Return the (x, y) coordinate for the center point of the cell that contains the specified text.  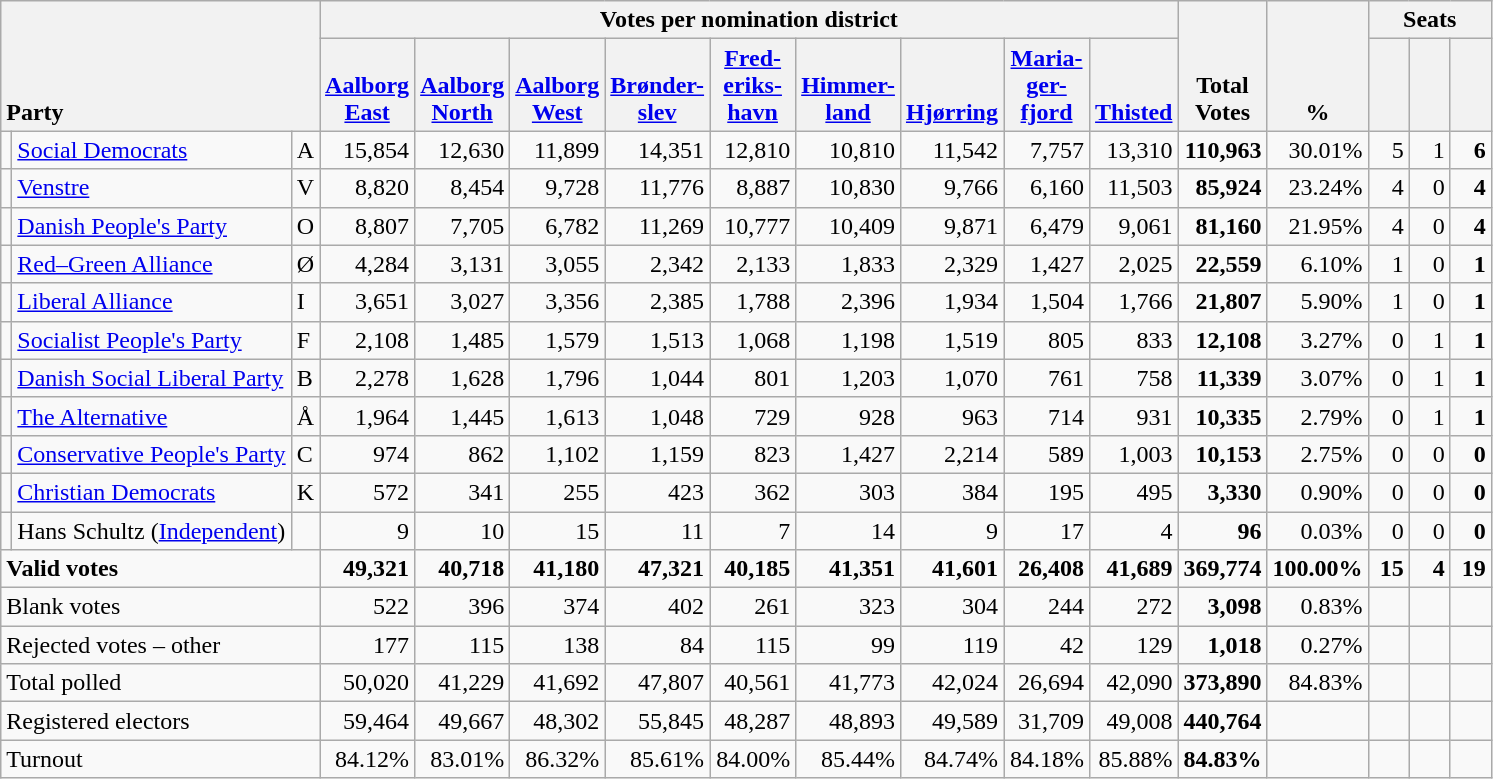
0.90% (1318, 492)
F (305, 340)
K (305, 492)
Brønder- slev (658, 85)
3,055 (558, 264)
Hjørring (952, 85)
41,689 (1134, 569)
5.90% (1318, 302)
11,776 (658, 188)
0.83% (1318, 607)
Turnout (160, 759)
85,924 (1222, 188)
261 (753, 607)
Blank votes (160, 607)
96 (1222, 531)
110,963 (1222, 150)
30.01% (1318, 150)
11,542 (952, 150)
9,871 (952, 226)
833 (1134, 340)
85.88% (1134, 759)
11,899 (558, 150)
3,356 (558, 302)
195 (1047, 492)
823 (753, 454)
49,321 (368, 569)
1,203 (848, 378)
3,027 (462, 302)
84.18% (1047, 759)
0.03% (1318, 531)
1,519 (952, 340)
42,090 (1134, 683)
1,579 (558, 340)
402 (658, 607)
440,764 (1222, 721)
2,329 (952, 264)
963 (952, 416)
10,810 (848, 150)
99 (848, 645)
14 (848, 531)
2,108 (368, 340)
48,302 (558, 721)
84 (658, 645)
59,464 (368, 721)
495 (1134, 492)
0.27% (1318, 645)
41,692 (558, 683)
9,766 (952, 188)
B (305, 378)
8,820 (368, 188)
49,008 (1134, 721)
138 (558, 645)
3.07% (1318, 378)
Himmer- land (848, 85)
9,061 (1134, 226)
26,408 (1047, 569)
13,310 (1134, 150)
2,342 (658, 264)
2,278 (368, 378)
1,102 (558, 454)
255 (558, 492)
362 (753, 492)
1,833 (848, 264)
40,561 (753, 683)
48,893 (848, 721)
1,159 (658, 454)
1,934 (952, 302)
7,757 (1047, 150)
V (305, 188)
522 (368, 607)
8,887 (753, 188)
6,782 (558, 226)
Social Democrats (152, 150)
714 (1047, 416)
22,559 (1222, 264)
C (305, 454)
23.24% (1318, 188)
1,513 (658, 340)
6,160 (1047, 188)
Red–Green Alliance (152, 264)
2,214 (952, 454)
1,485 (462, 340)
1,018 (1222, 645)
729 (753, 416)
42 (1047, 645)
12,630 (462, 150)
47,807 (658, 683)
49,667 (462, 721)
40,718 (462, 569)
1,766 (1134, 302)
49,589 (952, 721)
7 (753, 531)
2,025 (1134, 264)
9,728 (558, 188)
41,351 (848, 569)
974 (368, 454)
41,601 (952, 569)
41,180 (558, 569)
Socialist People's Party (152, 340)
Danish People's Party (152, 226)
6,479 (1047, 226)
85.61% (658, 759)
6.10% (1318, 264)
14,351 (658, 150)
1,796 (558, 378)
423 (658, 492)
805 (1047, 340)
1,964 (368, 416)
862 (462, 454)
3,098 (1222, 607)
Total Votes (1222, 66)
11,339 (1222, 378)
84.00% (753, 759)
Valid votes (160, 569)
17 (1047, 531)
10 (462, 531)
21,807 (1222, 302)
Christian Democrats (152, 492)
26,694 (1047, 683)
1,613 (558, 416)
1,048 (658, 416)
272 (1134, 607)
1,044 (658, 378)
47,321 (658, 569)
85.44% (848, 759)
758 (1134, 378)
Aalborg East (368, 85)
323 (848, 607)
83.01% (462, 759)
589 (1047, 454)
2.79% (1318, 416)
304 (952, 607)
Aalborg North (462, 85)
1,068 (753, 340)
The Alternative (152, 416)
303 (848, 492)
I (305, 302)
931 (1134, 416)
801 (753, 378)
Liberal Alliance (152, 302)
Registered electors (160, 721)
Hans Schultz (Independent) (152, 531)
3.27% (1318, 340)
Maria- ger- fjord (1047, 85)
10,409 (848, 226)
Aalborg West (558, 85)
2.75% (1318, 454)
81,160 (1222, 226)
2,385 (658, 302)
761 (1047, 378)
84.74% (952, 759)
Seats (1430, 20)
19 (1470, 569)
Total polled (160, 683)
A (305, 150)
Å (305, 416)
3,131 (462, 264)
% (1318, 66)
10,777 (753, 226)
8,454 (462, 188)
Party (160, 66)
369,774 (1222, 569)
Danish Social Liberal Party (152, 378)
3,330 (1222, 492)
1,504 (1047, 302)
Rejected votes – other (160, 645)
31,709 (1047, 721)
7,705 (462, 226)
1,788 (753, 302)
Fred- eriks- havn (753, 85)
50,020 (368, 683)
8,807 (368, 226)
1,003 (1134, 454)
5 (1388, 150)
373,890 (1222, 683)
48,287 (753, 721)
10,830 (848, 188)
84.12% (368, 759)
11 (658, 531)
2,133 (753, 264)
6 (1470, 150)
41,229 (462, 683)
Votes per nomination district (749, 20)
42,024 (952, 683)
O (305, 226)
11,503 (1134, 188)
12,108 (1222, 340)
572 (368, 492)
119 (952, 645)
2,396 (848, 302)
244 (1047, 607)
10,153 (1222, 454)
3,651 (368, 302)
Thisted (1134, 85)
40,185 (753, 569)
55,845 (658, 721)
Venstre (152, 188)
Conservative People's Party (152, 454)
10,335 (1222, 416)
1,198 (848, 340)
1,445 (462, 416)
129 (1134, 645)
100.00% (1318, 569)
374 (558, 607)
928 (848, 416)
4,284 (368, 264)
12,810 (753, 150)
11,269 (658, 226)
341 (462, 492)
396 (462, 607)
1,070 (952, 378)
384 (952, 492)
86.32% (558, 759)
177 (368, 645)
1,628 (462, 378)
41,773 (848, 683)
15,854 (368, 150)
21.95% (1318, 226)
Ø (305, 264)
